Identify which cell holds the provided text, then report its (x, y) central coordinate. 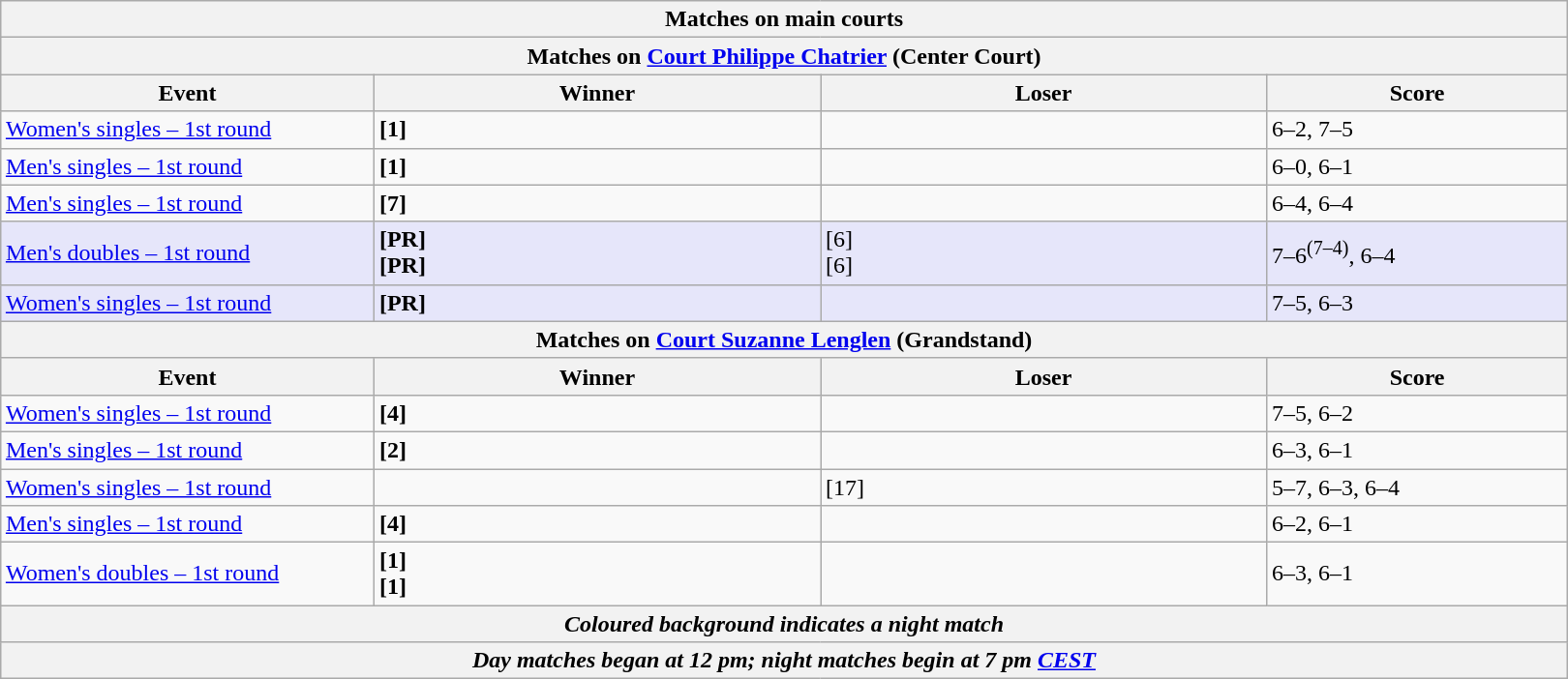
7–5, 6–2 (1417, 413)
7–6(7–4), 6–4 (1417, 253)
Coloured background indicates a night match (784, 624)
Matches on main courts (784, 19)
6–0, 6–1 (1417, 166)
[PR] [PR] (596, 253)
6–2, 6–1 (1417, 524)
Matches on Court Suzanne Lenglen (Grandstand) (784, 339)
[6] [6] (1043, 253)
Day matches began at 12 pm; night matches begin at 7 pm CEST (784, 661)
Men's doubles – 1st round (187, 253)
6–2, 7–5 (1417, 130)
[17] (1043, 487)
6–4, 6–4 (1417, 203)
Matches on Court Philippe Chatrier (Center Court) (784, 56)
[7] (596, 203)
[PR] (596, 303)
5–7, 6–3, 6–4 (1417, 487)
[1] [1] (596, 575)
Women's doubles – 1st round (187, 575)
7–5, 6–3 (1417, 303)
[2] (596, 450)
